Identify which cell holds the provided text, then report its [X, Y] central coordinate. 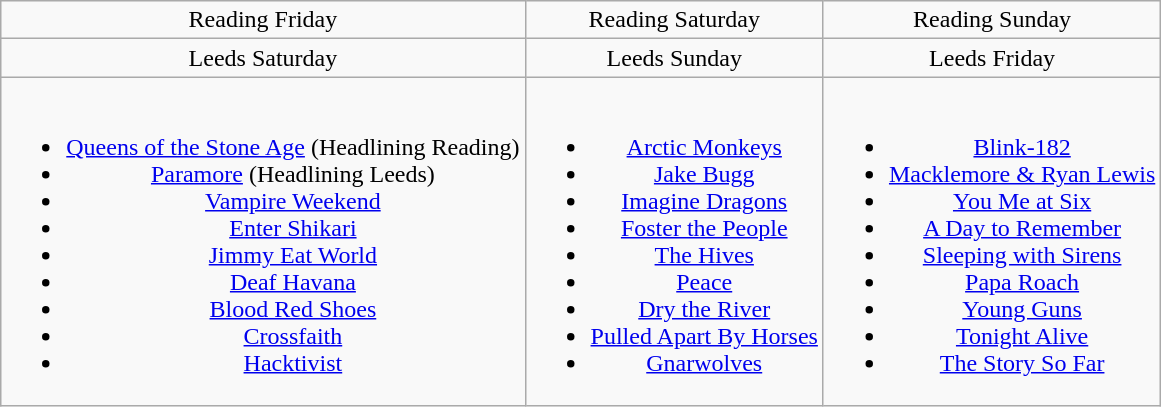
Reading Saturday [674, 20]
Leeds Friday [992, 58]
Leeds Saturday [263, 58]
Leeds Sunday [674, 58]
Reading Friday [263, 20]
Blink-182Macklemore & Ryan LewisYou Me at SixA Day to RememberSleeping with SirensPapa RoachYoung GunsTonight AliveThe Story So Far [992, 242]
Arctic MonkeysJake BuggImagine DragonsFoster the PeopleThe HivesPeaceDry the RiverPulled Apart By HorsesGnarwolves [674, 242]
Reading Sunday [992, 20]
